Locate the cell with the specified text and output its [X, Y] center coordinate. 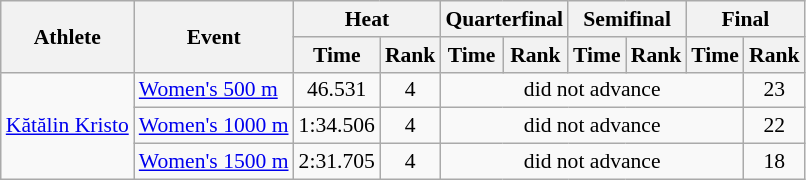
Final [745, 19]
Women's 500 m [214, 90]
Athlete [68, 36]
Event [214, 36]
Women's 1500 m [214, 162]
Women's 1000 m [214, 126]
46.531 [337, 90]
Kătălin Kristo [68, 126]
Heat [368, 19]
23 [774, 90]
Quarterfinal [504, 19]
1:34.506 [337, 126]
Semifinal [627, 19]
18 [774, 162]
22 [774, 126]
2:31.705 [337, 162]
